Return (x, y) of the center of cell containing provided text 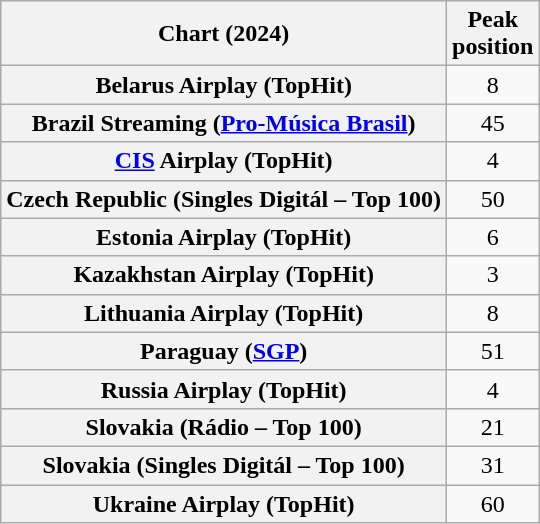
50 (493, 199)
21 (493, 427)
3 (493, 275)
6 (493, 237)
CIS Airplay (TopHit) (224, 161)
Paraguay (SGP) (224, 351)
Brazil Streaming (Pro-Música Brasil) (224, 123)
Estonia Airplay (TopHit) (224, 237)
Ukraine Airplay (TopHit) (224, 503)
Czech Republic (Singles Digitál – Top 100) (224, 199)
51 (493, 351)
60 (493, 503)
45 (493, 123)
Lithuania Airplay (TopHit) (224, 313)
Peakposition (493, 34)
Russia Airplay (TopHit) (224, 389)
Chart (2024) (224, 34)
31 (493, 465)
Slovakia (Singles Digitál – Top 100) (224, 465)
Kazakhstan Airplay (TopHit) (224, 275)
Slovakia (Rádio – Top 100) (224, 427)
Belarus Airplay (TopHit) (224, 85)
